Determine the [X, Y] coordinate at the center of the cell enclosing the given text.  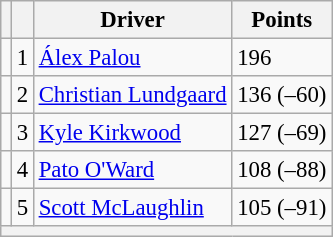
Driver [132, 20]
127 (–69) [282, 133]
5 [22, 208]
Points [282, 20]
3 [22, 133]
105 (–91) [282, 208]
136 (–60) [282, 95]
108 (–88) [282, 170]
4 [22, 170]
1 [22, 58]
Scott McLaughlin [132, 208]
Kyle Kirkwood [132, 133]
Álex Palou [132, 58]
196 [282, 58]
Pato O'Ward [132, 170]
2 [22, 95]
Christian Lundgaard [132, 95]
